Locate the cell with the specified text and output its [x, y] center coordinate. 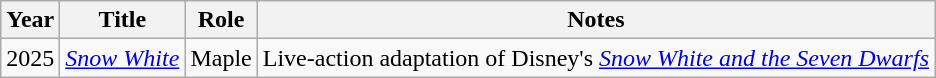
Year [30, 20]
Maple [221, 58]
Snow White [122, 58]
Live-action adaptation of Disney's Snow White and the Seven Dwarfs [596, 58]
Notes [596, 20]
2025 [30, 58]
Role [221, 20]
Title [122, 20]
